Determine the [X, Y] coordinate at the center of the cell enclosing the given text.  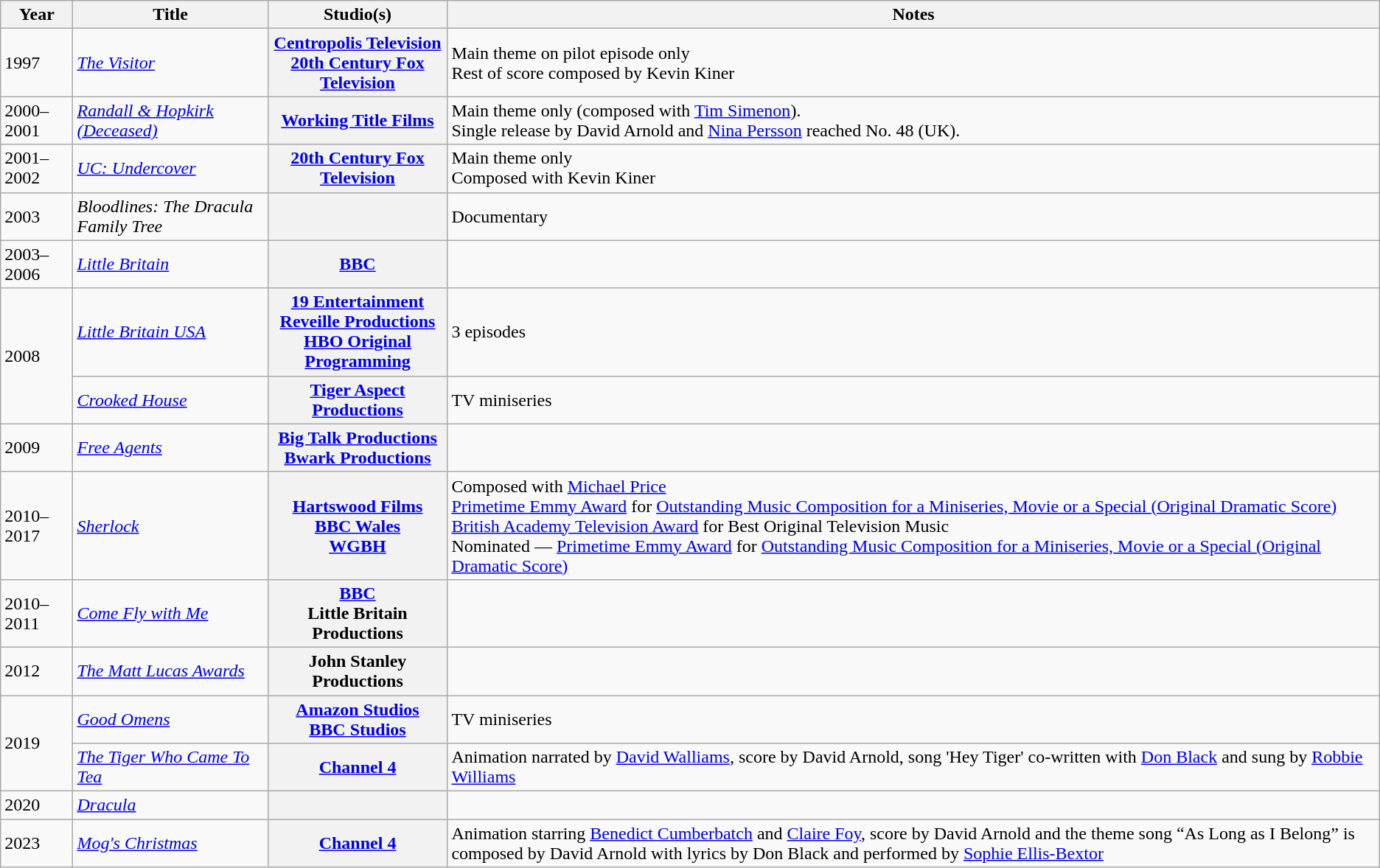
Big Talk ProductionsBwark Productions [358, 448]
2010–2017 [37, 525]
Come Fly with Me [170, 613]
The Matt Lucas Awards [170, 671]
Free Agents [170, 448]
2008 [37, 356]
Notes [913, 15]
2003 [37, 217]
1997 [37, 63]
2010–2011 [37, 613]
Randall & Hopkirk (Deceased) [170, 121]
Centropolis Television20th Century Fox Television [358, 63]
2009 [37, 448]
Main theme onlyComposed with Kevin Kiner [913, 168]
Tiger Aspect Productions [358, 399]
2001–2002 [37, 168]
John Stanley Productions [358, 671]
Year [37, 15]
BBC [358, 264]
Little Britain USA [170, 332]
The Tiger Who Came To Tea [170, 768]
Good Omens [170, 719]
UC: Undercover [170, 168]
Dracula [170, 805]
Animation narrated by David Walliams, score by David Arnold, song 'Hey Tiger' co-written with Don Black and sung by Robbie Williams [913, 768]
2003–2006 [37, 264]
Amazon StudiosBBC Studios [358, 719]
Little Britain [170, 264]
Main theme on pilot episode onlyRest of score composed by Kevin Kiner [913, 63]
2000–2001 [37, 121]
19 EntertainmentReveille ProductionsHBO Original Programming [358, 332]
Sherlock [170, 525]
BBCLittle Britain Productions [358, 613]
Main theme only (composed with Tim Simenon).Single release by David Arnold and Nina Persson reached No. 48 (UK). [913, 121]
Hartswood FilmsBBC WalesWGBH [358, 525]
Working Title Films [358, 121]
3 episodes [913, 332]
2019 [37, 743]
2012 [37, 671]
Title [170, 15]
Mog's Christmas [170, 843]
20th Century Fox Television [358, 168]
Bloodlines: The Dracula Family Tree [170, 217]
2023 [37, 843]
Documentary [913, 217]
Studio(s) [358, 15]
2020 [37, 805]
The Visitor [170, 63]
Crooked House [170, 399]
